Provide the [x, y] coordinate of the cell's center where the given text is located.  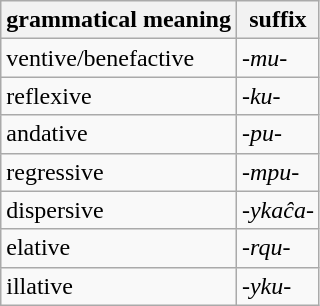
grammatical meaning [119, 20]
-mu- [278, 58]
regressive [119, 172]
suffix [278, 20]
-ykaĉa- [278, 210]
ventive/benefactive [119, 58]
reflexive [119, 96]
andative [119, 134]
-rqu- [278, 248]
-pu- [278, 134]
illative [119, 286]
-yku- [278, 286]
dispersive [119, 210]
-ku- [278, 96]
-mpu- [278, 172]
elative [119, 248]
